Determine the (X, Y) coordinate at the center of the cell enclosing the given text.  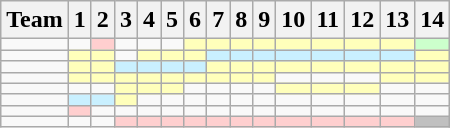
Team (35, 20)
4 (148, 20)
5 (172, 20)
8 (242, 20)
3 (126, 20)
13 (398, 20)
14 (432, 20)
12 (362, 20)
11 (328, 20)
10 (294, 20)
2 (102, 20)
9 (264, 20)
1 (80, 20)
7 (218, 20)
6 (196, 20)
